From the cell containing the given text, extract its center point as (x, y) coordinate. 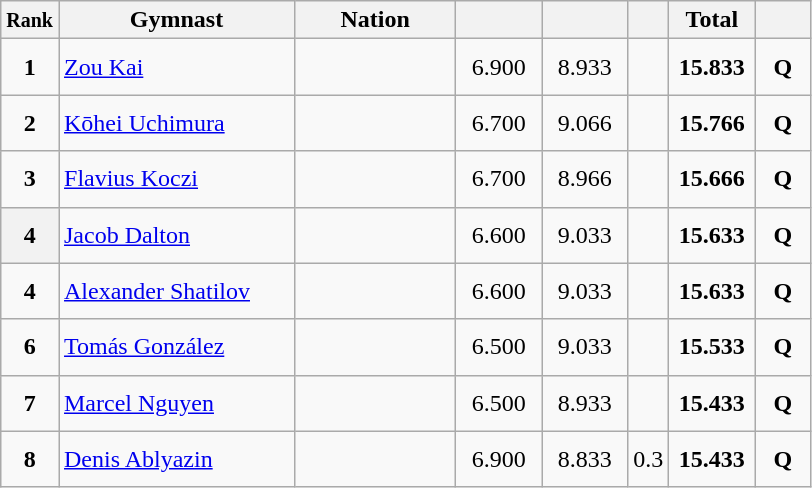
8.833 (585, 459)
9.066 (585, 123)
2 (30, 123)
3 (30, 179)
Gymnast (176, 20)
6 (30, 347)
8.966 (585, 179)
Rank (30, 20)
1 (30, 67)
15.533 (712, 347)
Alexander Shatilov (176, 291)
0.3 (648, 459)
Nation (376, 20)
Zou Kai (176, 67)
15.666 (712, 179)
Total (712, 20)
Jacob Dalton (176, 235)
Flavius Koczi (176, 179)
8 (30, 459)
7 (30, 403)
15.833 (712, 67)
Kōhei Uchimura (176, 123)
15.766 (712, 123)
Denis Ablyazin (176, 459)
Tomás González (176, 347)
Marcel Nguyen (176, 403)
